Locate the cell with the specified text and output its [x, y] center coordinate. 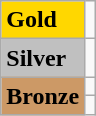
Bronze [43, 96]
Gold [43, 20]
Silver [43, 58]
